Locate the cell with the specified text and output its [x, y] center coordinate. 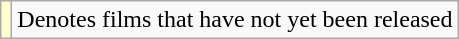
Denotes films that have not yet been released [235, 20]
